Output the [x, y] coordinate of the center of the cell containing the given text.  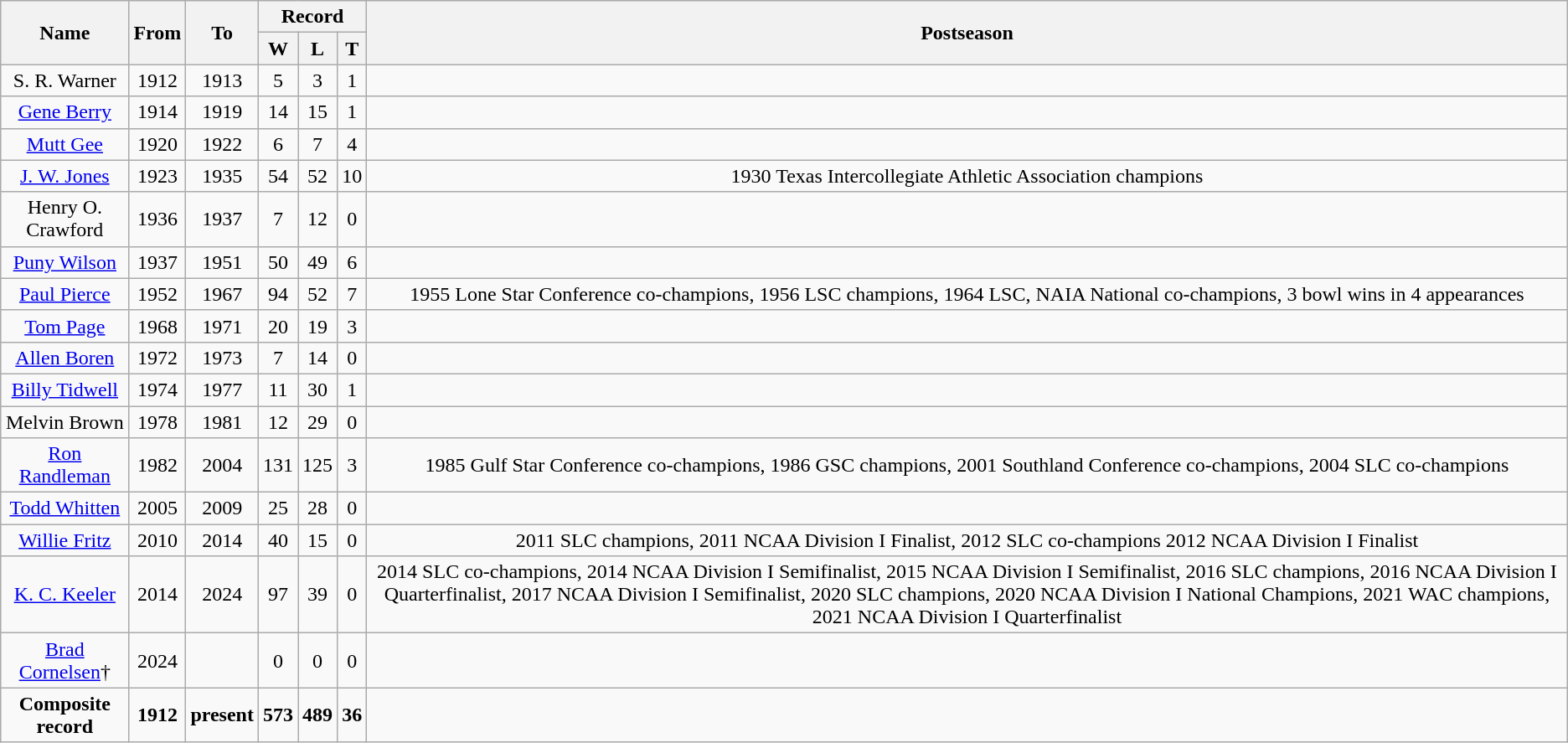
T [352, 49]
1982 [157, 466]
1971 [223, 326]
1919 [223, 112]
Postseason [967, 33]
1981 [223, 421]
Record [312, 17]
Puny Wilson [65, 262]
131 [278, 466]
Brad Cornelsen† [65, 660]
1952 [157, 294]
94 [278, 294]
S. R. Warner [65, 80]
Mutt Gee [65, 144]
Name [65, 33]
1920 [157, 144]
30 [318, 390]
1913 [223, 80]
125 [318, 466]
10 [352, 176]
2011 SLC champions, 2011 NCAA Division I Finalist, 2012 SLC co-champions 2012 NCAA Division I Finalist [967, 540]
1967 [223, 294]
Composite record [65, 715]
36 [352, 715]
19 [318, 326]
1936 [157, 219]
1951 [223, 262]
39 [318, 595]
Willie Fritz [65, 540]
1973 [223, 358]
2010 [157, 540]
1923 [157, 176]
25 [278, 508]
W [278, 49]
11 [278, 390]
Paul Pierce [65, 294]
20 [278, 326]
5 [278, 80]
1922 [223, 144]
Ron Randleman [65, 466]
49 [318, 262]
K. C. Keeler [65, 595]
1978 [157, 421]
Gene Berry [65, 112]
Henry O. Crawford [65, 219]
1974 [157, 390]
1955 Lone Star Conference co-champions, 1956 LSC champions, 1964 LSC, NAIA National co-champions, 3 bowl wins in 4 appearances [967, 294]
Tom Page [65, 326]
2009 [223, 508]
present [223, 715]
J. W. Jones [65, 176]
28 [318, 508]
29 [318, 421]
1935 [223, 176]
97 [278, 595]
Melvin Brown [65, 421]
1972 [157, 358]
Billy Tidwell [65, 390]
54 [278, 176]
1968 [157, 326]
1914 [157, 112]
1930 Texas Intercollegiate Athletic Association champions [967, 176]
573 [278, 715]
2005 [157, 508]
1985 Gulf Star Conference co-champions, 1986 GSC champions, 2001 Southland Conference co-champions, 2004 SLC co-champions [967, 466]
L [318, 49]
Todd Whitten [65, 508]
40 [278, 540]
From [157, 33]
4 [352, 144]
489 [318, 715]
To [223, 33]
Allen Boren [65, 358]
2004 [223, 466]
50 [278, 262]
1977 [223, 390]
